Capture the cell that displays the provided text and extract its (x, y) central coordinate. 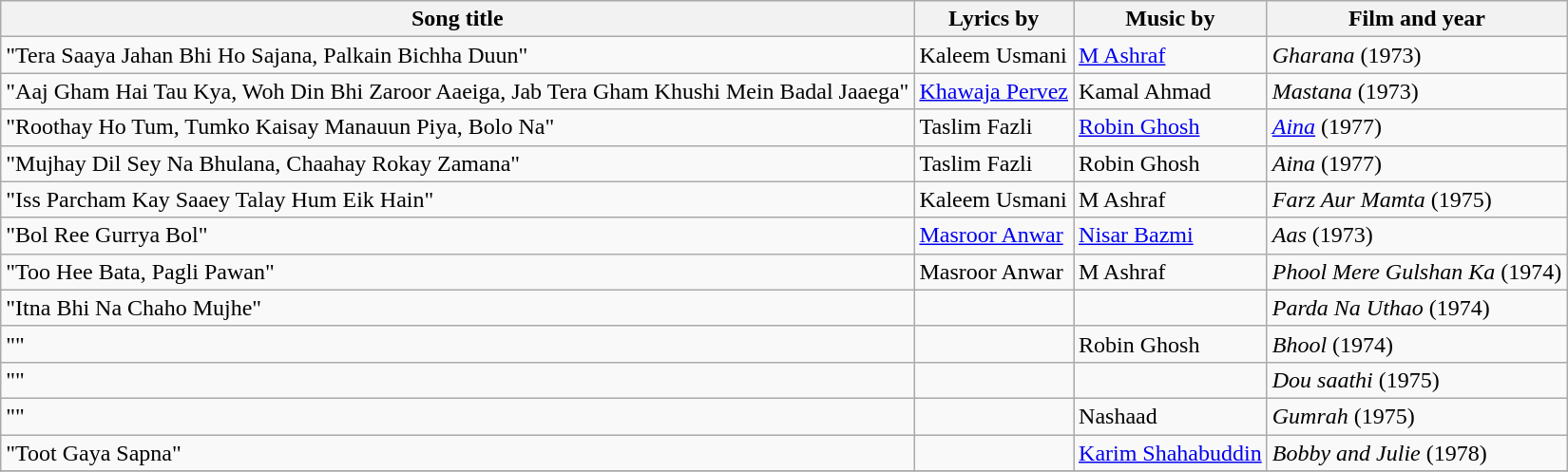
Film and year (1416, 19)
Karim Shahabuddin (1171, 453)
Dou saathi (1975) (1416, 380)
Music by (1171, 19)
"Toot Gaya Sapna" (458, 453)
Nisar Bazmi (1171, 236)
"Iss Parcham Kay Saaey Talay Hum Eik Hain" (458, 199)
Aas (1973) (1416, 236)
"Aaj Gham Hai Tau Kya, Woh Din Bhi Zaroor Aaeiga, Jab Tera Gham Khushi Mein Badal Jaaega" (458, 91)
"Itna Bhi Na Chaho Mujhe" (458, 308)
Gharana (1973) (1416, 55)
Bhool (1974) (1416, 344)
Kamal Ahmad (1171, 91)
Song title (458, 19)
Mastana (1973) (1416, 91)
"Bol Ree Gurrya Bol" (458, 236)
Parda Na Uthao (1974) (1416, 308)
Gumrah (1975) (1416, 416)
Phool Mere Gulshan Ka (1974) (1416, 272)
Lyrics by (994, 19)
"Mujhay Dil Sey Na Bhulana, Chaahay Rokay Zamana" (458, 163)
Bobby and Julie (1978) (1416, 453)
"Roothay Ho Tum, Tumko Kaisay Manauun Piya, Bolo Na" (458, 127)
"Tera Saaya Jahan Bhi Ho Sajana, Palkain Bichha Duun" (458, 55)
Farz Aur Mamta (1975) (1416, 199)
Nashaad (1171, 416)
Khawaja Pervez (994, 91)
"Too Hee Bata, Pagli Pawan" (458, 272)
